Extract the (x, y) coordinate from the center of the cell holding the provided text.  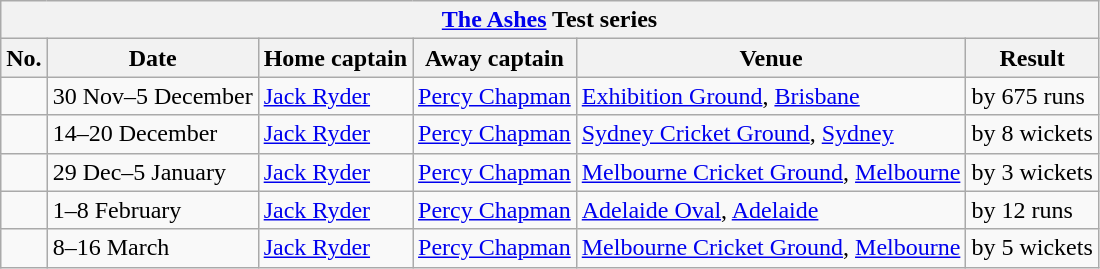
Venue (771, 58)
Sydney Cricket Ground, Sydney (771, 134)
Date (152, 58)
Exhibition Ground, Brisbane (771, 96)
by 12 runs (1032, 210)
by 8 wickets (1032, 134)
by 3 wickets (1032, 172)
30 Nov–5 December (152, 96)
8–16 March (152, 248)
14–20 December (152, 134)
Away captain (495, 58)
29 Dec–5 January (152, 172)
by 675 runs (1032, 96)
Home captain (335, 58)
Adelaide Oval, Adelaide (771, 210)
No. (24, 58)
by 5 wickets (1032, 248)
1–8 February (152, 210)
Result (1032, 58)
The Ashes Test series (550, 20)
